Capture the cell that displays the provided text and extract its (x, y) central coordinate. 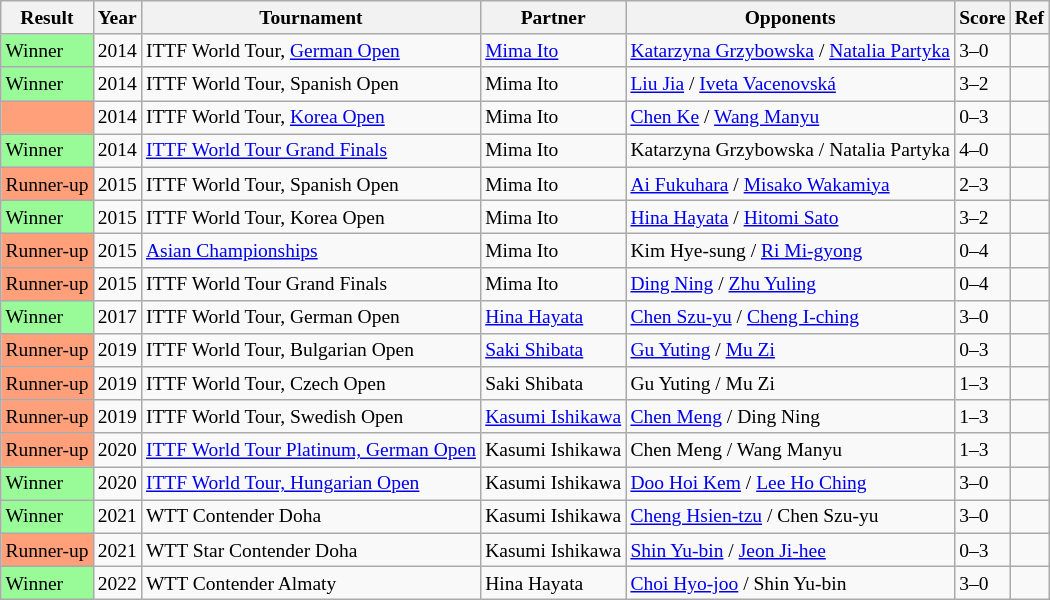
Chen Meng / Wang Manyu (790, 450)
Score (983, 18)
Kim Hye-sung / Ri Mi-gyong (790, 250)
Chen Szu-yu / Cheng I-ching (790, 316)
Year (117, 18)
2017 (117, 316)
Liu Jia / Iveta Vacenovská (790, 84)
WTT Contender Doha (310, 516)
Ai Fukuhara / Misako Wakamiya (790, 184)
Doo Hoi Kem / Lee Ho Ching (790, 484)
ITTF World Tour Platinum, German Open (310, 450)
2–3 (983, 184)
Chen Ke / Wang Manyu (790, 118)
ITTF World Tour, Hungarian Open (310, 484)
4–0 (983, 150)
ITTF World Tour, Czech Open (310, 384)
Asian Championships (310, 250)
2022 (117, 584)
Opponents (790, 18)
Shin Yu-bin / Jeon Ji-hee (790, 550)
Ding Ning / Zhu Yuling (790, 284)
Ref (1030, 18)
WTT Contender Almaty (310, 584)
Cheng Hsien-tzu / Chen Szu-yu (790, 516)
Choi Hyo-joo / Shin Yu-bin (790, 584)
ITTF World Tour, Swedish Open (310, 416)
Result (47, 18)
Hina Hayata / Hitomi Sato (790, 216)
ITTF World Tour, Bulgarian Open (310, 350)
Partner (554, 18)
Chen Meng / Ding Ning (790, 416)
Tournament (310, 18)
WTT Star Contender Doha (310, 550)
